Output the (x, y) coordinate of the center of the cell containing the given text.  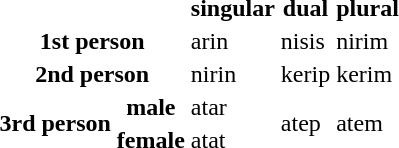
male (150, 107)
nisis (305, 41)
atar (232, 107)
arin (232, 41)
kerip (305, 74)
nirin (232, 74)
